Capture the cell that displays the provided text and extract its (x, y) central coordinate. 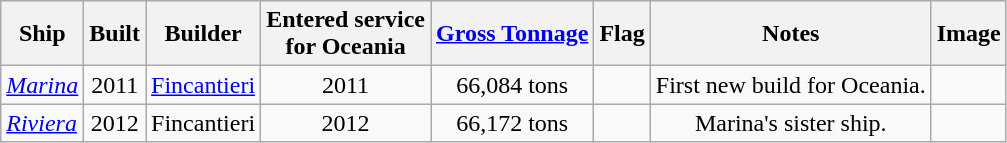
Built (115, 34)
First new build for Oceania. (790, 85)
66,084 tons (512, 85)
Image (968, 34)
Entered servicefor Oceania (346, 34)
Gross Tonnage (512, 34)
Marina (42, 85)
Marina's sister ship. (790, 123)
Riviera (42, 123)
Ship (42, 34)
Flag (622, 34)
Notes (790, 34)
66,172 tons (512, 123)
Builder (204, 34)
